Return (x, y) of the center of cell containing provided text 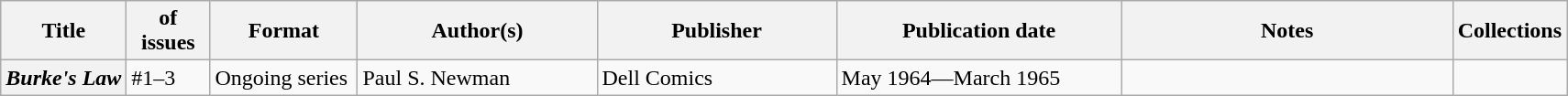
Burke's Law (64, 78)
Author(s) (477, 31)
Title (64, 31)
Publication date (979, 31)
Publisher (717, 31)
May 1964—March 1965 (979, 78)
#1–3 (169, 78)
Paul S. Newman (477, 78)
of issues (169, 31)
Ongoing series (284, 78)
Format (284, 31)
Collections (1509, 31)
Dell Comics (717, 78)
Notes (1287, 31)
